Pinpoint the cell where the given text exists, returning its (X, Y) midpoint coordinate. 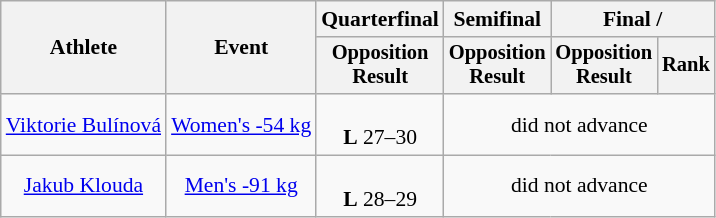
Men's -91 kg (241, 186)
Jakub Klouda (84, 186)
L 28–29 (380, 186)
Women's -54 kg (241, 124)
Event (241, 48)
Viktorie Bulínová (84, 124)
L 27–30 (380, 124)
Semifinal (498, 19)
Quarterfinal (380, 19)
Rank (686, 66)
Final / (632, 19)
Athlete (84, 48)
